Detect which cell encompasses the target text, then output its [X, Y] center coordinate. 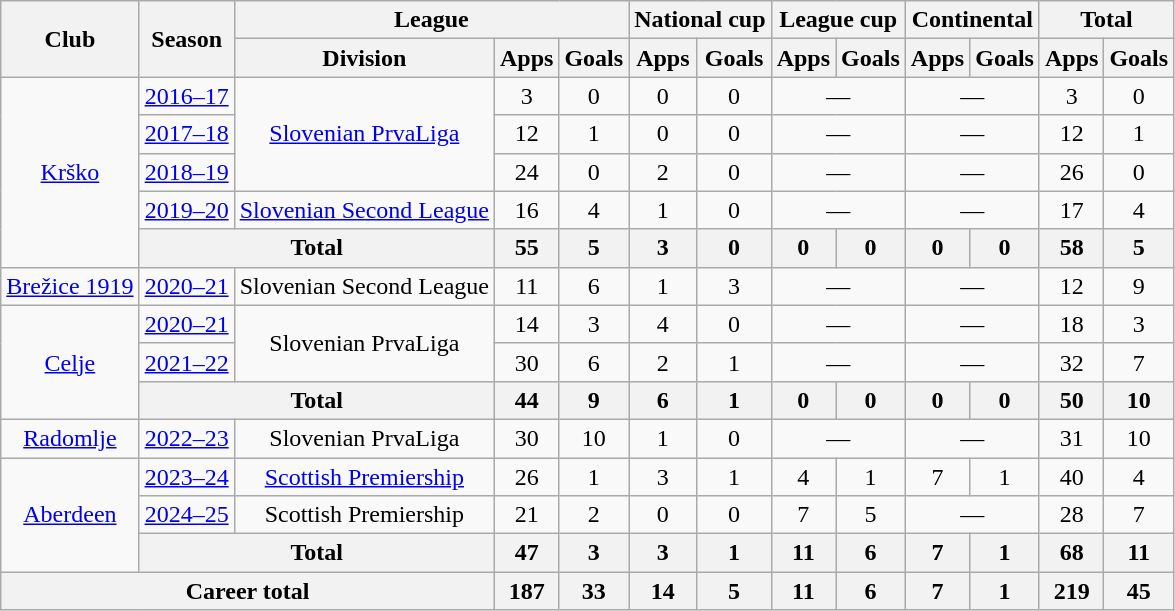
2018–19 [186, 172]
32 [1071, 362]
2024–25 [186, 515]
Career total [248, 591]
Division [364, 58]
28 [1071, 515]
45 [1139, 591]
National cup [700, 20]
55 [526, 248]
47 [526, 553]
2023–24 [186, 477]
League [431, 20]
League cup [838, 20]
33 [594, 591]
17 [1071, 210]
Celje [70, 362]
Club [70, 39]
Aberdeen [70, 515]
18 [1071, 324]
2019–20 [186, 210]
Krško [70, 172]
58 [1071, 248]
44 [526, 400]
2017–18 [186, 134]
219 [1071, 591]
Brežice 1919 [70, 286]
21 [526, 515]
Season [186, 39]
Continental [972, 20]
24 [526, 172]
187 [526, 591]
Radomlje [70, 438]
50 [1071, 400]
16 [526, 210]
2021–22 [186, 362]
2016–17 [186, 96]
40 [1071, 477]
68 [1071, 553]
2022–23 [186, 438]
31 [1071, 438]
